Capture the cell that displays the provided text and extract its [x, y] central coordinate. 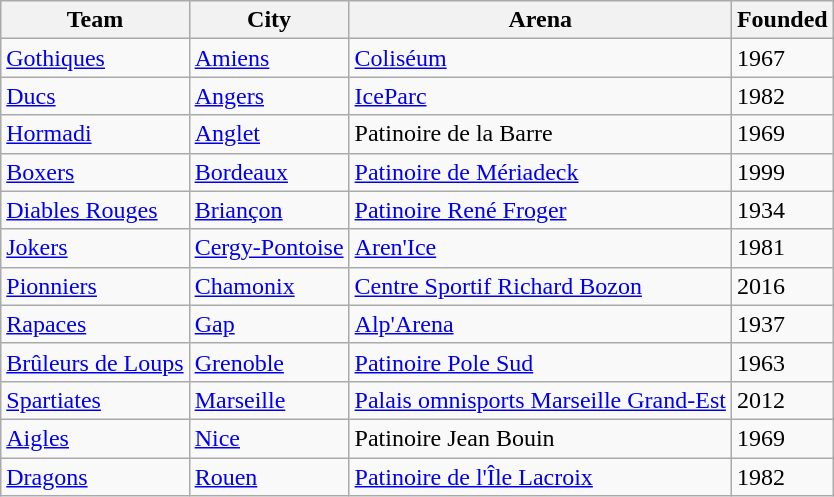
Team [95, 20]
1999 [782, 172]
Marseille [269, 400]
Centre Sportif Richard Bozon [540, 286]
2012 [782, 400]
City [269, 20]
Hormadi [95, 134]
Pionniers [95, 286]
Amiens [269, 58]
Brûleurs de Loups [95, 362]
Nice [269, 438]
Chamonix [269, 286]
Grenoble [269, 362]
Spartiates [95, 400]
Bordeaux [269, 172]
Rouen [269, 477]
Anglet [269, 134]
Dragons [95, 477]
1967 [782, 58]
1934 [782, 210]
Briançon [269, 210]
Aigles [95, 438]
Boxers [95, 172]
Founded [782, 20]
Arena [540, 20]
Palais omnisports Marseille Grand-Est [540, 400]
Coliséum [540, 58]
Diables Rouges [95, 210]
Gap [269, 324]
Rapaces [95, 324]
2016 [782, 286]
1981 [782, 248]
Gothiques [95, 58]
1963 [782, 362]
1937 [782, 324]
Alp'Arena [540, 324]
Patinoire Pole Sud [540, 362]
Cergy-Pontoise [269, 248]
Angers [269, 96]
Patinoire Jean Bouin [540, 438]
Ducs [95, 96]
Patinoire René Froger [540, 210]
IceParc [540, 96]
Patinoire de la Barre [540, 134]
Patinoire de l'Île Lacroix [540, 477]
Patinoire de Mériadeck [540, 172]
Aren'Ice [540, 248]
Jokers [95, 248]
